Identify which cell holds the provided text, then report its [X, Y] central coordinate. 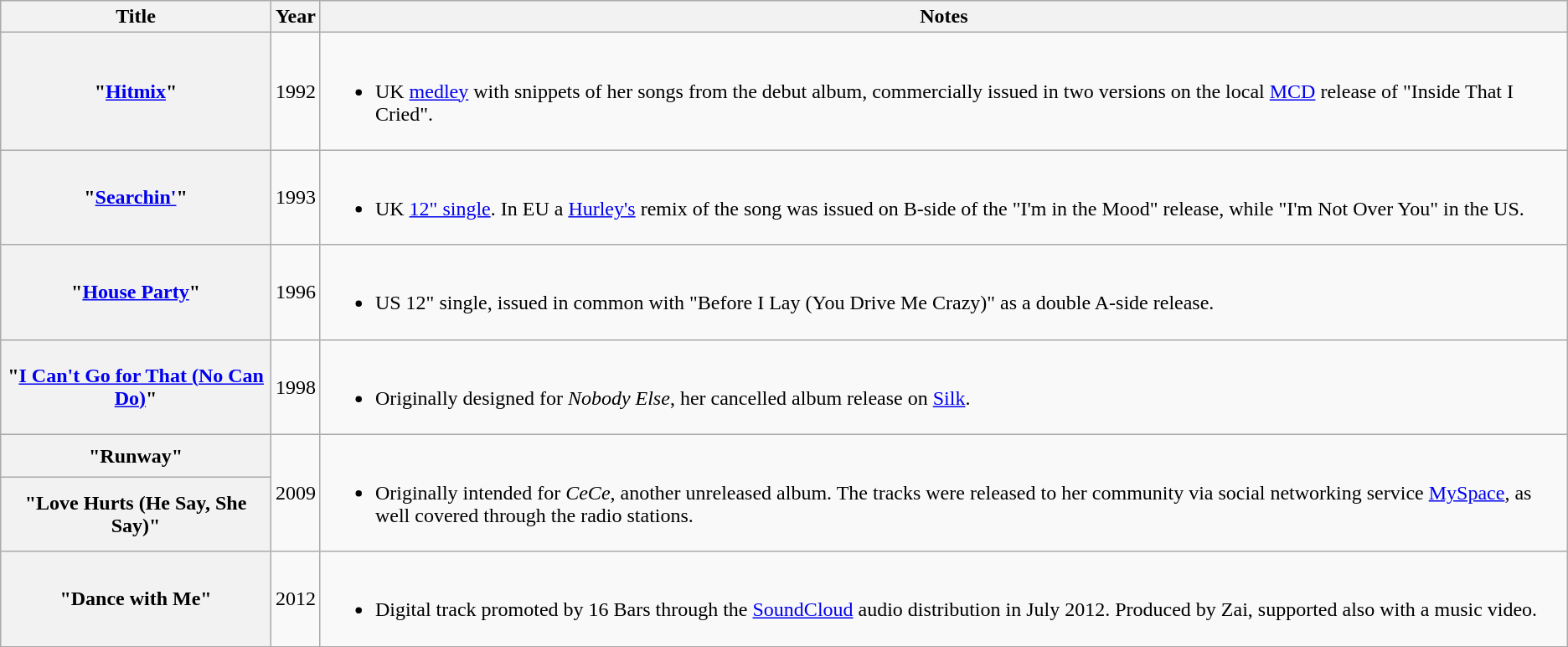
"I Can't Go for That (No Can Do)" [136, 387]
2012 [295, 598]
UK 12" single. In EU a Hurley's remix of the song was issued on B-side of the "I'm in the Mood" release, while "I'm Not Over You" in the US. [943, 198]
"Searchin'" [136, 198]
1992 [295, 91]
Title [136, 17]
"Dance with Me" [136, 598]
Digital track promoted by 16 Bars through the SoundCloud audio distribution in July 2012. Produced by Zai, supported also with a music video. [943, 598]
"Hitmix" [136, 91]
"Runway" [136, 456]
1998 [295, 387]
Notes [943, 17]
Originally designed for Nobody Else, her cancelled album release on Silk. [943, 387]
"Love Hurts (He Say, She Say)" [136, 515]
"House Party" [136, 292]
Year [295, 17]
1993 [295, 198]
US 12" single, issued in common with "Before I Lay (You Drive Me Crazy)" as a double A-side release. [943, 292]
1996 [295, 292]
2009 [295, 493]
UK medley with snippets of her songs from the debut album, commercially issued in two versions on the local MCD release of "Inside That I Cried". [943, 91]
